Return the [X, Y] coordinate for the center point of the cell that contains the specified text.  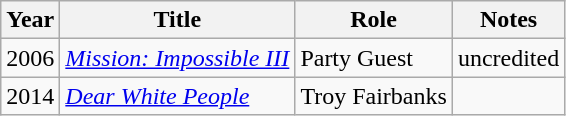
Mission: Impossible III [178, 58]
Notes [508, 20]
Troy Fairbanks [374, 96]
Party Guest [374, 58]
Role [374, 20]
2006 [30, 58]
Dear White People [178, 96]
uncredited [508, 58]
2014 [30, 96]
Year [30, 20]
Title [178, 20]
